Provide the (X, Y) coordinate of the cell's center where the given text is located.  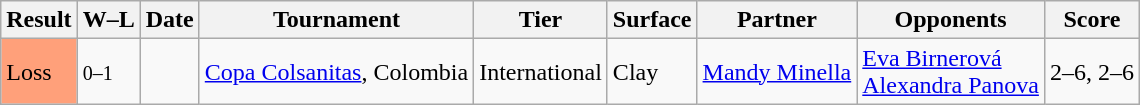
Eva Birnerová Alexandra Panova (951, 72)
Result (39, 20)
Opponents (951, 20)
Partner (777, 20)
Tier (541, 20)
Clay (652, 72)
Mandy Minella (777, 72)
Date (170, 20)
Copa Colsanitas, Colombia (336, 72)
Score (1092, 20)
Surface (652, 20)
Loss (39, 72)
Tournament (336, 20)
0–1 (108, 72)
W–L (108, 20)
2–6, 2–6 (1092, 72)
International (541, 72)
